From the cell containing the given text, extract its center point as (X, Y) coordinate. 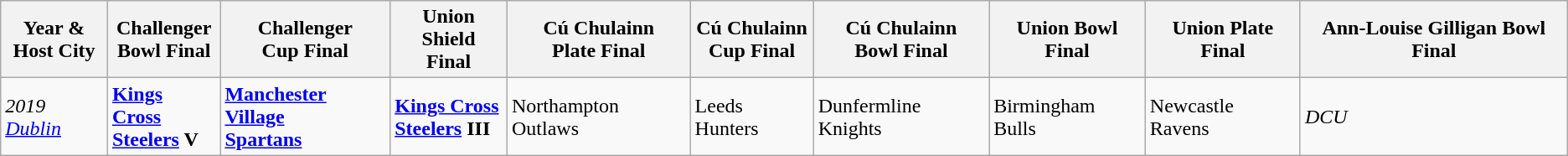
Union Bowl Final (1067, 39)
Kings CrossSteelers III (449, 117)
Cú ChulainnPlate Final (600, 39)
2019 Dublin (54, 117)
Cú ChulainnCup Final (752, 39)
Dunfermline Knights (901, 117)
Birmingham Bulls (1067, 117)
Kings CrossSteelers V (163, 117)
Manchester VillageSpartans (305, 117)
ChallengerCup Final (305, 39)
Ann-Louise Gilligan Bowl Final (1434, 39)
Union ShieldFinal (449, 39)
Leeds Hunters (752, 117)
Cú ChulainnBowl Final (901, 39)
Year &Host City (54, 39)
Union Plate Final (1223, 39)
Northampton Outlaws (600, 117)
DCU (1434, 117)
Newcastle Ravens (1223, 117)
ChallengerBowl Final (163, 39)
